Return the [x, y] coordinate for the center point of the cell that contains the specified text.  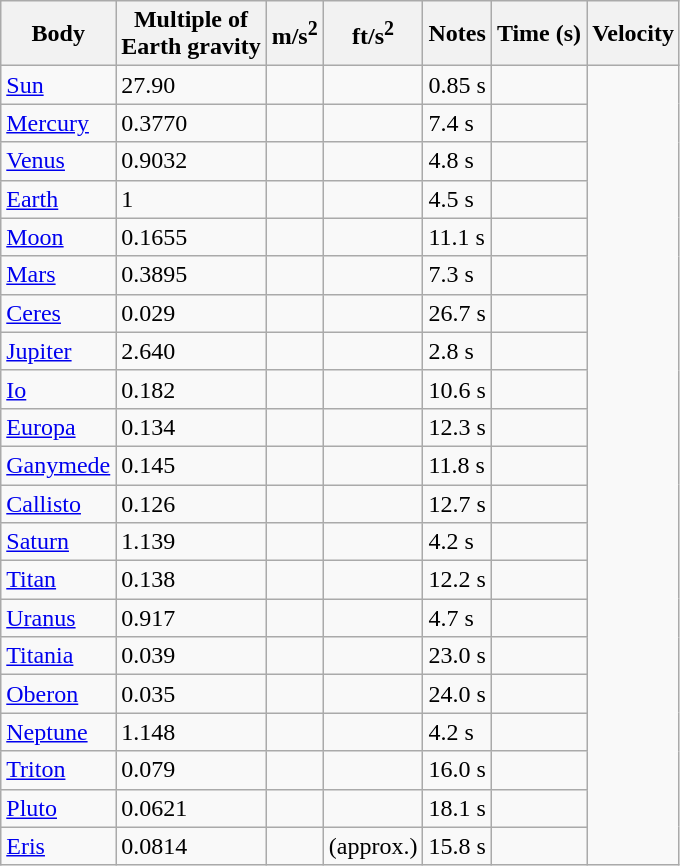
Velocity [634, 34]
0.079 [191, 770]
18.1 s [457, 808]
7.3 s [457, 275]
Eris [58, 846]
Mars [58, 275]
15.8 s [457, 846]
Io [58, 389]
Multiple ofEarth gravity [191, 34]
0.035 [191, 694]
0.9032 [191, 161]
Notes [457, 34]
26.7 s [457, 313]
Body [58, 34]
4.8 s [457, 161]
12.7 s [457, 503]
Callisto [58, 503]
0.0814 [191, 846]
11.1 s [457, 237]
Titan [58, 580]
0.3770 [191, 123]
2.8 s [457, 351]
Neptune [58, 732]
23.0 s [457, 656]
0.039 [191, 656]
Mercury [58, 123]
Uranus [58, 618]
0.182 [191, 389]
1.148 [191, 732]
m/s2 [294, 34]
0.85 s [457, 85]
Jupiter [58, 351]
0.917 [191, 618]
0.138 [191, 580]
Oberon [58, 694]
0.126 [191, 503]
27.90 [191, 85]
0.029 [191, 313]
0.1655 [191, 237]
0.145 [191, 465]
12.3 s [457, 427]
0.3895 [191, 275]
Venus [58, 161]
1.139 [191, 542]
Sun [58, 85]
Time (s) [538, 34]
0.134 [191, 427]
Earth [58, 199]
2.640 [191, 351]
Ganymede [58, 465]
Europa [58, 427]
Pluto [58, 808]
11.8 s [457, 465]
Saturn [58, 542]
Triton [58, 770]
Moon [58, 237]
1 [191, 199]
10.6 s [457, 389]
Titania [58, 656]
Ceres [58, 313]
(approx.) [373, 846]
0.0621 [191, 808]
16.0 s [457, 770]
12.2 s [457, 580]
7.4 s [457, 123]
24.0 s [457, 694]
4.5 s [457, 199]
4.7 s [457, 618]
ft/s2 [373, 34]
